For the text-containing cell, return its midpoint in [x, y] coordinate format. 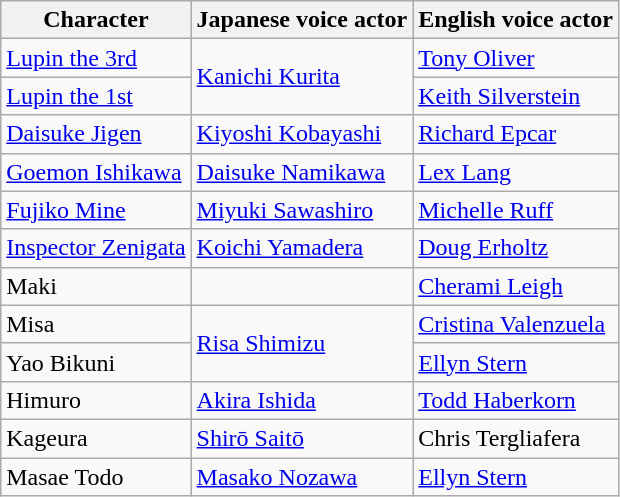
Kiyoshi Kobayashi [302, 134]
Fujiko Mine [96, 210]
Doug Erholtz [516, 248]
Tony Oliver [516, 58]
Daisuke Namikawa [302, 172]
Chris Tergliafera [516, 438]
Lupin the 3rd [96, 58]
Inspector Zenigata [96, 248]
Character [96, 20]
Miyuki Sawashiro [302, 210]
Michelle Ruff [516, 210]
Shirō Saitō [302, 438]
Cherami Leigh [516, 286]
Kageura [96, 438]
Goemon Ishikawa [96, 172]
Cristina Valenzuela [516, 324]
Todd Haberkorn [516, 400]
Keith Silverstein [516, 96]
Yao Bikuni [96, 362]
Daisuke Jigen [96, 134]
Akira Ishida [302, 400]
Masae Todo [96, 477]
Lex Lang [516, 172]
Maki [96, 286]
Lupin the 1st [96, 96]
Risa Shimizu [302, 343]
Himuro [96, 400]
Misa [96, 324]
English voice actor [516, 20]
Richard Epcar [516, 134]
Koichi Yamadera [302, 248]
Japanese voice actor [302, 20]
Kanichi Kurita [302, 77]
Masako Nozawa [302, 477]
